Search for the cell housing the specified text and yield its (x, y) center coordinate. 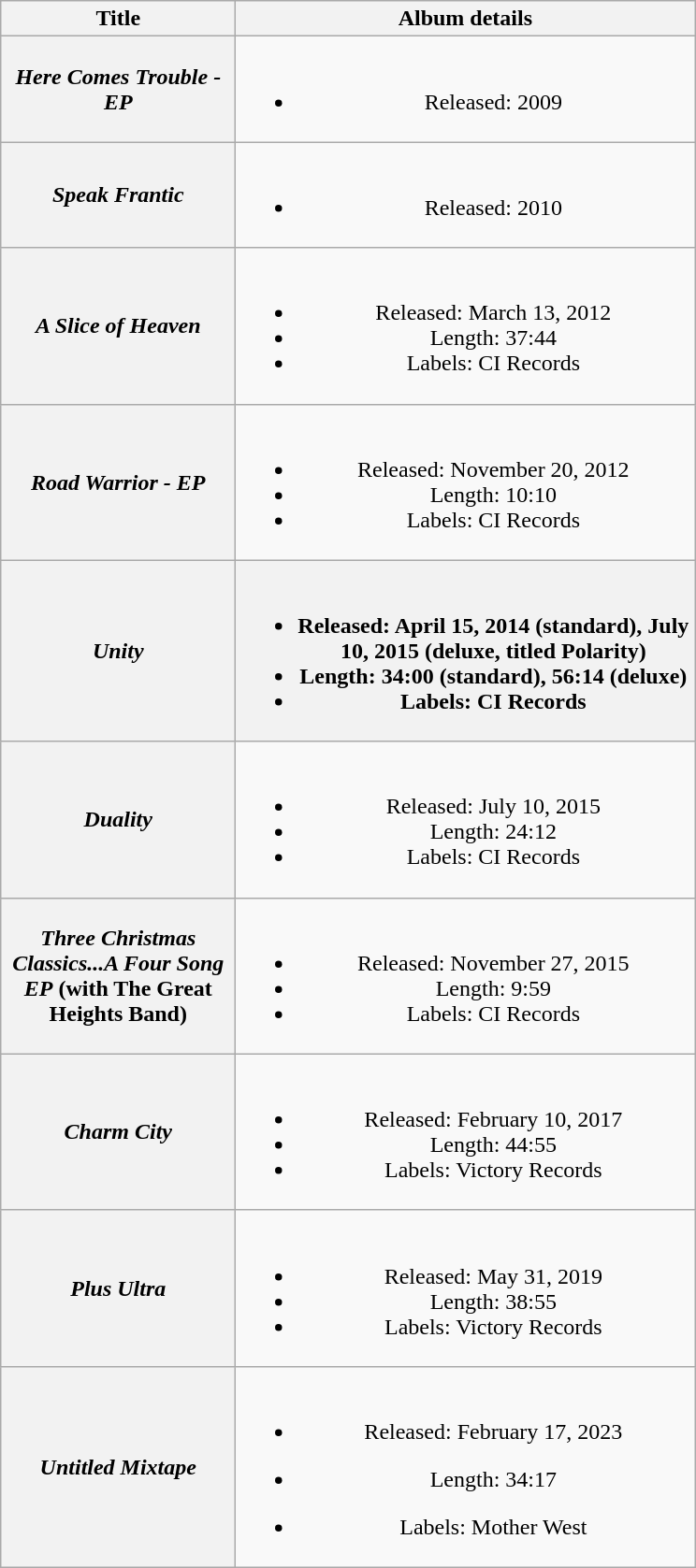
Plus Ultra (118, 1288)
Released: February 10, 2017Length: 44:55Labels: Victory Records (466, 1131)
Title (118, 19)
Here Comes Trouble - EP (118, 90)
Road Warrior - EP (118, 482)
Unity (118, 651)
Released: November 27, 2015Length: 9:59Labels: CI Records (466, 976)
Duality (118, 819)
Charm City (118, 1131)
Released: April 15, 2014 (standard), July 10, 2015 (deluxe, titled Polarity)Length: 34:00 (standard), 56:14 (deluxe)Labels: CI Records (466, 651)
Released: 2010 (466, 194)
Released: March 13, 2012Length: 37:44Labels: CI Records (466, 325)
Released: May 31, 2019Length: 38:55Labels: Victory Records (466, 1288)
Three Christmas Classics...A Four Song EP (with The Great Heights Band) (118, 976)
Released: November 20, 2012Length: 10:10Labels: CI Records (466, 482)
Released: February 17, 2023Length: 34:17Labels: Mother West (466, 1466)
Untitled Mixtape (118, 1466)
Released: 2009 (466, 90)
A Slice of Heaven (118, 325)
Released: July 10, 2015Length: 24:12Labels: CI Records (466, 819)
Album details (466, 19)
Speak Frantic (118, 194)
